Return [x, y] of the center of cell containing provided text 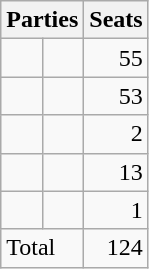
2 [116, 134]
1 [116, 210]
Seats [116, 20]
53 [116, 96]
Parties [42, 20]
Total [42, 248]
55 [116, 58]
124 [116, 248]
13 [116, 172]
